Locate the cell with the specified text and output its [x, y] center coordinate. 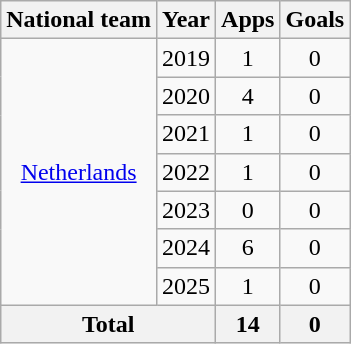
Goals [315, 20]
Apps [248, 20]
4 [248, 96]
2025 [186, 286]
2020 [186, 96]
14 [248, 324]
Netherlands [79, 172]
2023 [186, 210]
2021 [186, 134]
Total [108, 324]
2019 [186, 58]
2024 [186, 248]
2022 [186, 172]
6 [248, 248]
Year [186, 20]
National team [79, 20]
